Locate the cell with the specified text and output its [X, Y] center coordinate. 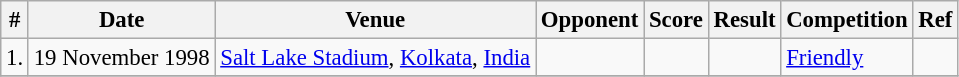
Competition [847, 20]
Friendly [847, 58]
Salt Lake Stadium, Kolkata, India [376, 58]
Venue [376, 20]
Opponent [590, 20]
19 November 1998 [121, 58]
Ref [936, 20]
Result [744, 20]
# [15, 20]
Score [676, 20]
Date [121, 20]
1. [15, 58]
